Identify which cell holds the provided text, then report its [X, Y] central coordinate. 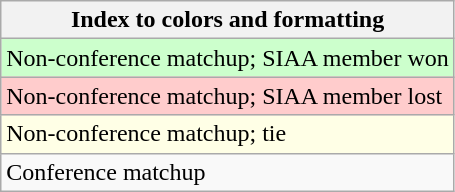
Conference matchup [228, 172]
Non-conference matchup; SIAA member lost [228, 96]
Index to colors and formatting [228, 20]
Non-conference matchup; SIAA member won [228, 58]
Non-conference matchup; tie [228, 134]
